Return the (x, y) coordinate for the center point of the cell that contains the specified text.  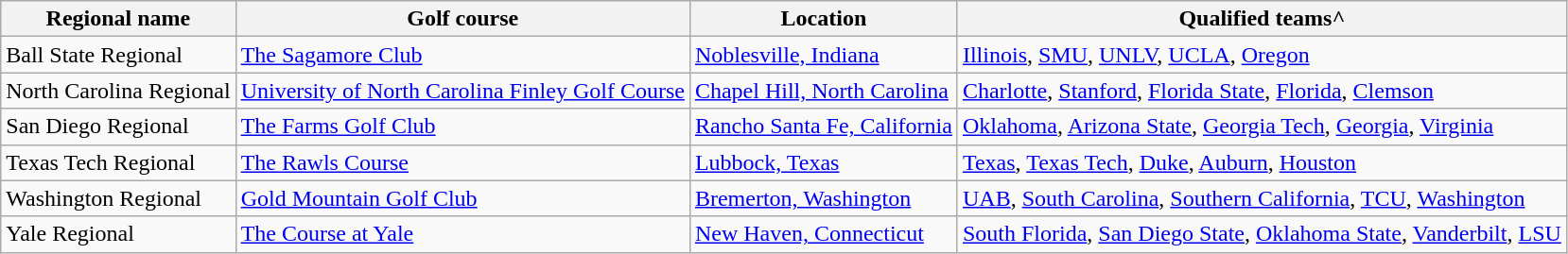
Noblesville, Indiana (823, 55)
San Diego Regional (118, 127)
Oklahoma, Arizona State, Georgia Tech, Georgia, Virginia (1262, 127)
Ball State Regional (118, 55)
Texas Tech Regional (118, 162)
Washington Regional (118, 198)
South Florida, San Diego State, Oklahoma State, Vanderbilt, LSU (1262, 234)
University of North Carolina Finley Golf Course (462, 91)
North Carolina Regional (118, 91)
Illinois, SMU, UNLV, UCLA, Oregon (1262, 55)
The Rawls Course (462, 162)
The Farms Golf Club (462, 127)
Bremerton, Washington (823, 198)
New Haven, Connecticut (823, 234)
Texas, Texas Tech, Duke, Auburn, Houston (1262, 162)
Yale Regional (118, 234)
Regional name (118, 19)
Chapel Hill, North Carolina (823, 91)
Lubbock, Texas (823, 162)
Rancho Santa Fe, California (823, 127)
The Course at Yale (462, 234)
Golf course (462, 19)
UAB, South Carolina, Southern California, TCU, Washington (1262, 198)
Gold Mountain Golf Club (462, 198)
Qualified teams^ (1262, 19)
Location (823, 19)
The Sagamore Club (462, 55)
Charlotte, Stanford, Florida State, Florida, Clemson (1262, 91)
